Search for the cell housing the specified text and yield its [X, Y] center coordinate. 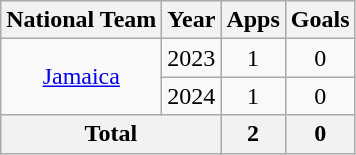
2023 [192, 58]
Goals [320, 20]
2 [253, 134]
Jamaica [82, 77]
Apps [253, 20]
Year [192, 20]
Total [111, 134]
National Team [82, 20]
2024 [192, 96]
